Scan for the cell matching the given text and deliver its [x, y] coordinate at center. 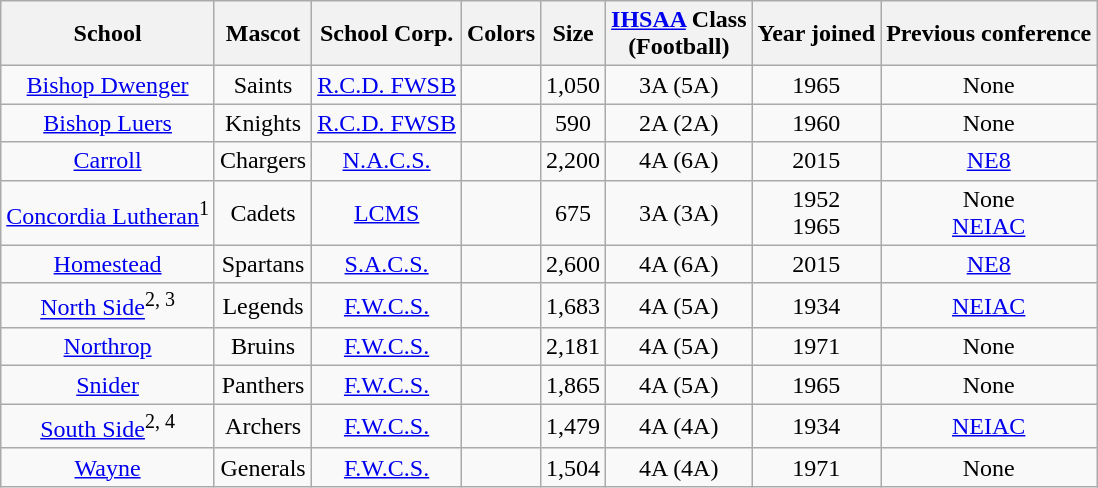
Year joined [816, 34]
590 [574, 123]
1,479 [574, 426]
Carroll [108, 161]
675 [574, 212]
1,050 [574, 85]
Spartans [262, 264]
1,683 [574, 306]
Homestead [108, 264]
Snider [108, 385]
Chargers [262, 161]
IHSAA Class (Football) [679, 34]
Bishop Luers [108, 123]
3A (5A) [679, 85]
School Corp. [387, 34]
S.A.C.S. [387, 264]
2,181 [574, 347]
Generals [262, 467]
Bruins [262, 347]
1,504 [574, 467]
1960 [816, 123]
Archers [262, 426]
Panthers [262, 385]
1,865 [574, 385]
School [108, 34]
Colors [500, 34]
Northrop [108, 347]
3A (3A) [679, 212]
Knights [262, 123]
N.A.C.S. [387, 161]
LCMS [387, 212]
NoneNEIAC [989, 212]
Legends [262, 306]
Bishop Dwenger [108, 85]
Size [574, 34]
Mascot [262, 34]
North Side2, 3 [108, 306]
Saints [262, 85]
2,600 [574, 264]
Cadets [262, 212]
2A (2A) [679, 123]
Previous conference [989, 34]
Concordia Lutheran1 [108, 212]
2,200 [574, 161]
South Side2, 4 [108, 426]
Wayne [108, 467]
19521965 [816, 212]
